From the cell containing the given text, extract its center point as [X, Y] coordinate. 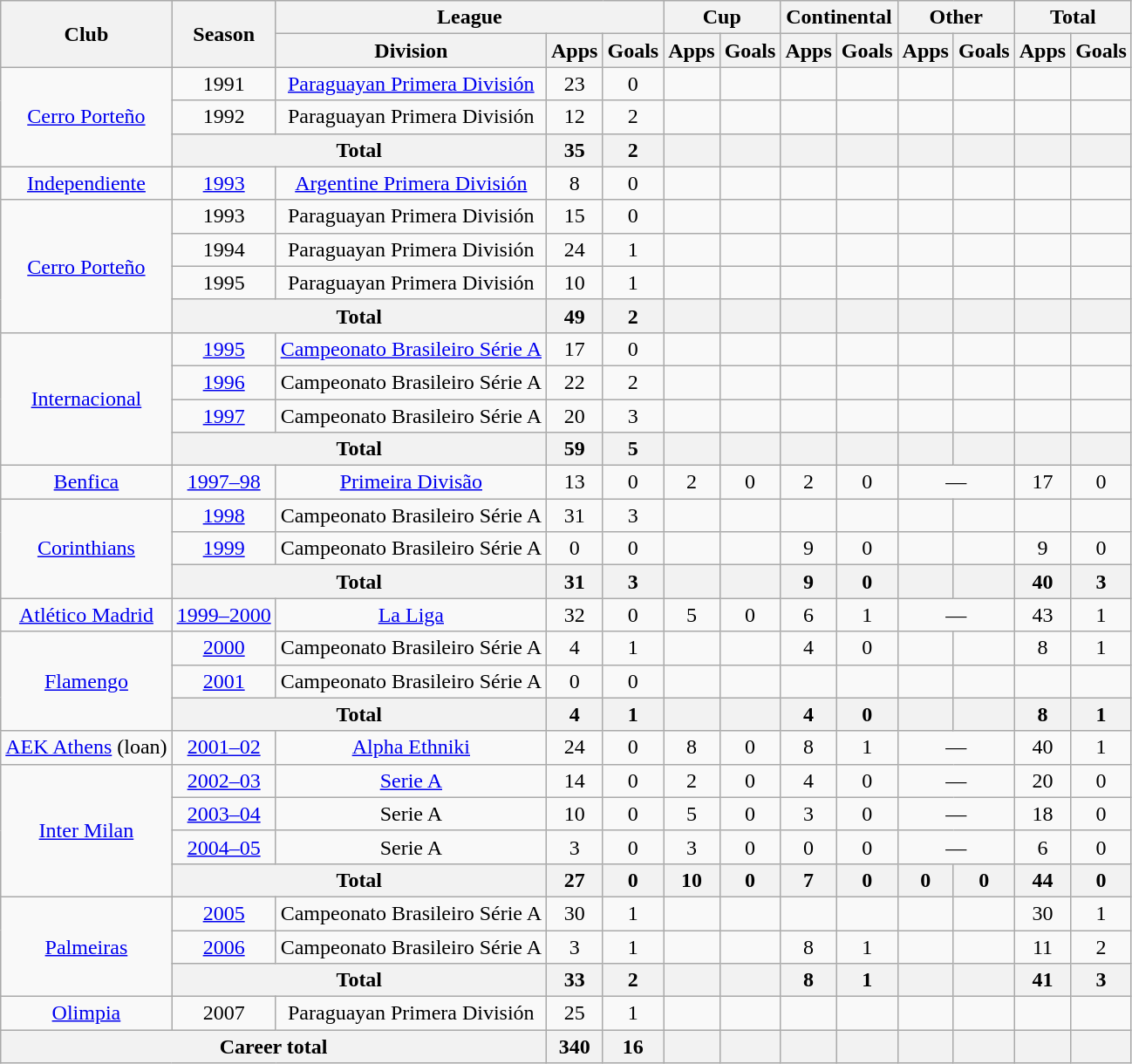
Corinthians [86, 549]
11 [1042, 946]
22 [575, 382]
33 [575, 980]
Flamengo [86, 681]
59 [575, 449]
340 [575, 1047]
1998 [223, 515]
1999–2000 [223, 615]
2002–03 [223, 781]
2004–05 [223, 847]
2003–04 [223, 814]
15 [575, 216]
Other [956, 17]
La Liga [411, 615]
43 [1042, 615]
Continental [839, 17]
14 [575, 781]
Club [86, 34]
1999 [223, 549]
Benfica [86, 482]
1994 [223, 249]
Alpha Ethniki [411, 747]
12 [575, 117]
44 [1042, 880]
1997 [223, 416]
2007 [223, 1013]
Atlético Madrid [86, 615]
25 [575, 1013]
1992 [223, 117]
2006 [223, 946]
1997–98 [223, 482]
18 [1042, 814]
Olimpia [86, 1013]
AEK Athens (loan) [86, 747]
49 [575, 316]
32 [575, 615]
Inter Milan [86, 830]
23 [575, 84]
2001–02 [223, 747]
Internacional [86, 399]
27 [575, 880]
2005 [223, 913]
1991 [223, 84]
2000 [223, 648]
Career total [274, 1047]
35 [575, 150]
2001 [223, 681]
League [469, 17]
16 [633, 1047]
Cup [722, 17]
Division [411, 51]
Argentine Primera División [411, 183]
Primeira Divisão [411, 482]
Palmeiras [86, 946]
41 [1042, 980]
1996 [223, 382]
7 [808, 880]
Season [223, 34]
13 [575, 482]
Independiente [86, 183]
